Return (X, Y) of the center of cell containing provided text 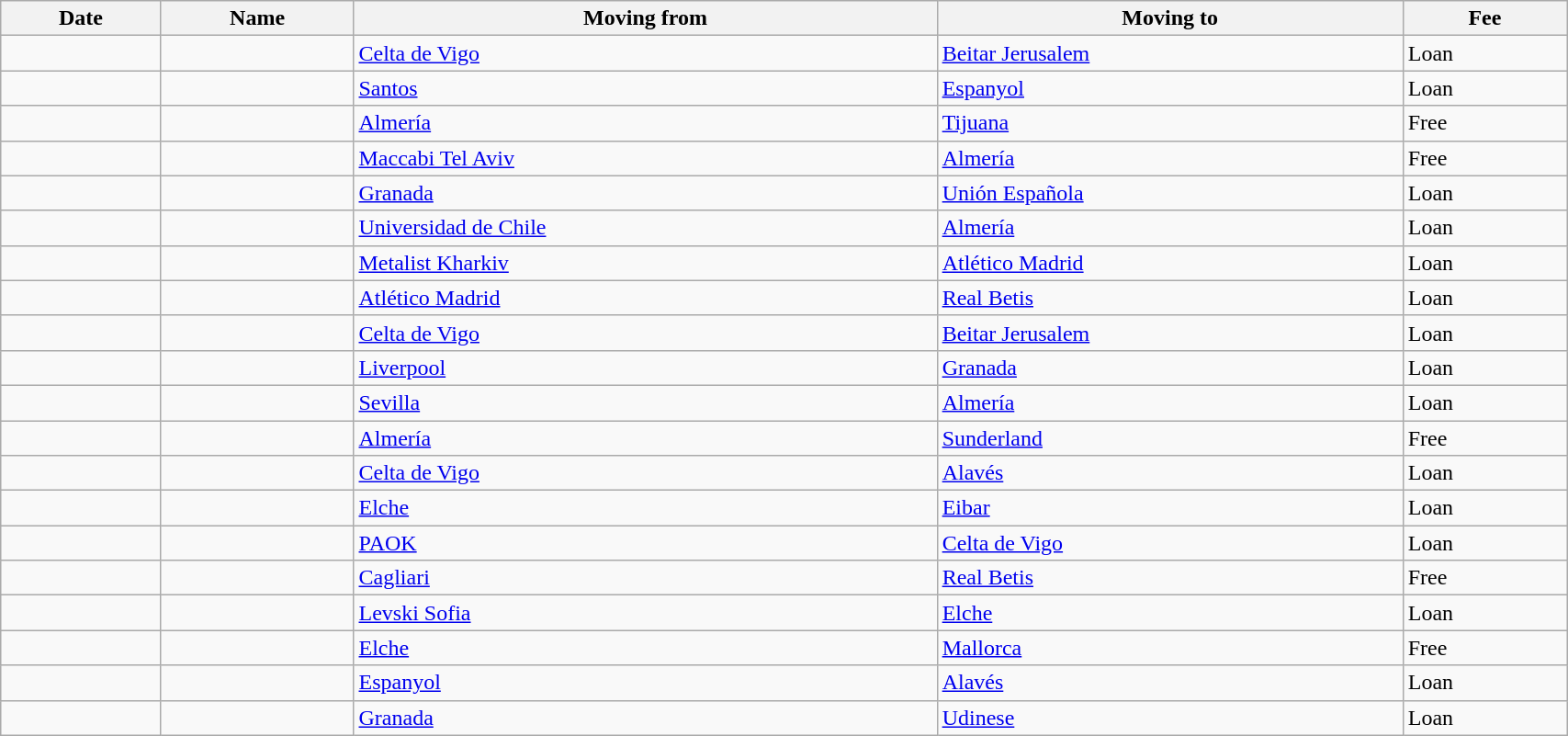
Moving from (645, 18)
Fee (1484, 18)
Santos (645, 88)
Metalist Kharkiv (645, 263)
Date (81, 18)
PAOK (645, 543)
Mallorca (1170, 648)
Levski Sofia (645, 613)
Tijuana (1170, 123)
Cagliari (645, 578)
Eibar (1170, 508)
Sunderland (1170, 438)
Liverpool (645, 368)
Unión Española (1170, 193)
Universidad de Chile (645, 228)
Moving to (1170, 18)
Name (257, 18)
Maccabi Tel Aviv (645, 158)
Sevilla (645, 402)
Udinese (1170, 718)
